Provide the [x, y] coordinate of the cell's center where the given text is located.  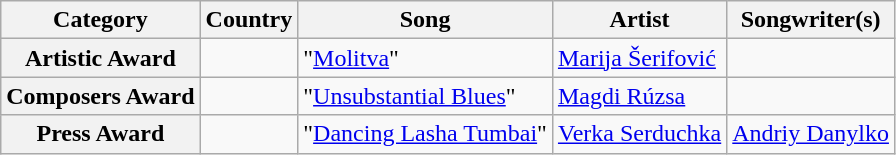
Marija Šerifović [639, 58]
Composers Award [100, 96]
Magdi Rúzsa [639, 96]
Category [100, 20]
Songwriter(s) [811, 20]
Artistic Award [100, 58]
Song [426, 20]
"Dancing Lasha Tumbai" [426, 134]
"Unsubstantial Blues" [426, 96]
Verka Serduchka [639, 134]
Press Award [100, 134]
Artist [639, 20]
"Molitva" [426, 58]
Andriy Danylko [811, 134]
Country [249, 20]
